Locate the cell with the specified text and output its [X, Y] center coordinate. 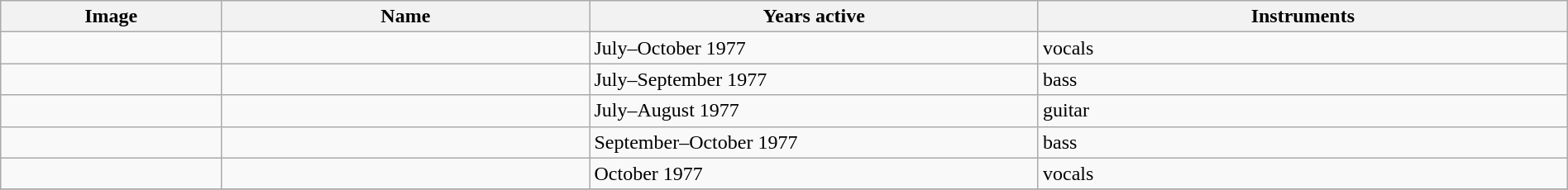
October 1977 [814, 173]
July–October 1977 [814, 48]
Years active [814, 17]
July–August 1977 [814, 111]
Name [405, 17]
Instruments [1303, 17]
September–October 1977 [814, 142]
guitar [1303, 111]
July–September 1977 [814, 79]
Image [111, 17]
